Return [x, y] of the center of cell containing provided text 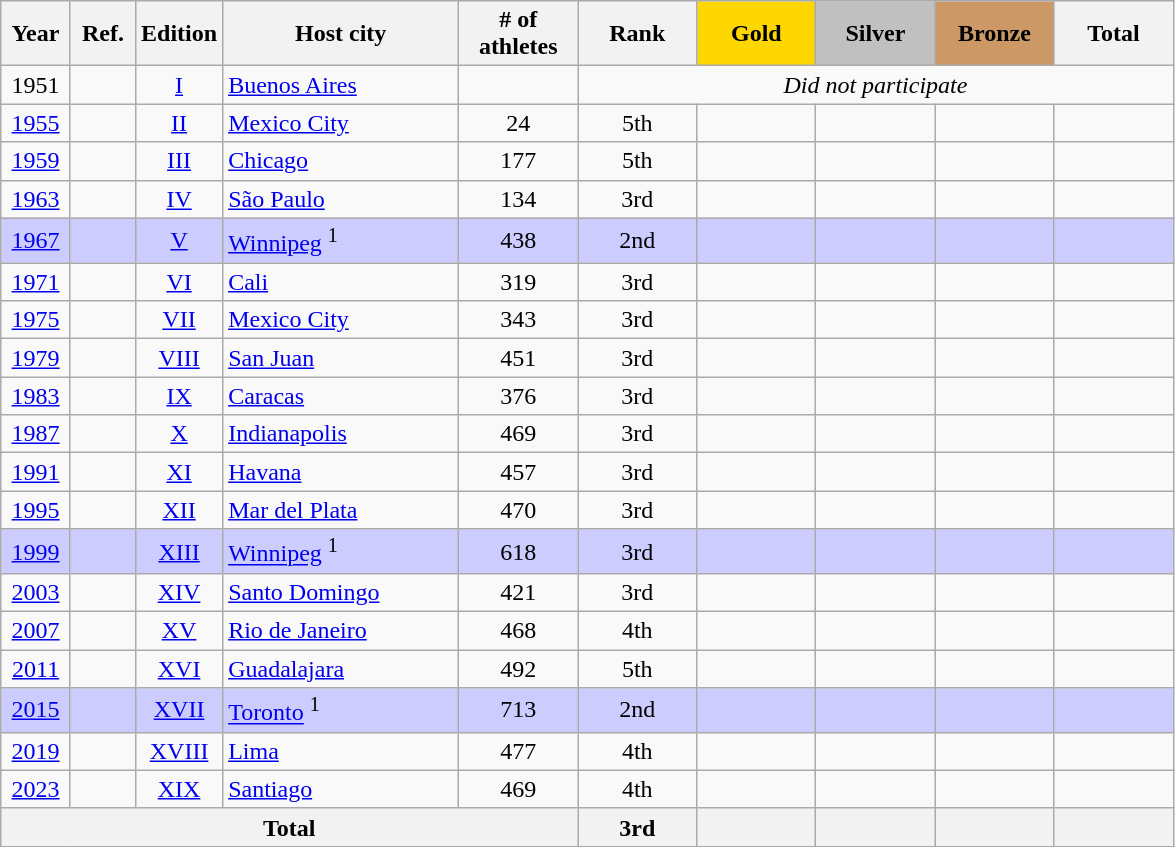
São Paulo [341, 199]
XVI [180, 669]
2023 [36, 789]
1975 [36, 320]
VII [180, 320]
Rank [638, 34]
XVII [180, 710]
1995 [36, 510]
Ref. [102, 34]
618 [518, 552]
XII [180, 510]
713 [518, 710]
Edition [180, 34]
Lima [341, 751]
Host city [341, 34]
XIX [180, 789]
XVIII [180, 751]
Indianapolis [341, 434]
Gold [756, 34]
470 [518, 510]
2003 [36, 593]
II [180, 123]
2015 [36, 710]
XIII [180, 552]
# of athletes [518, 34]
Caracas [341, 396]
Cali [341, 282]
Did not participate [876, 85]
1959 [36, 161]
San Juan [341, 358]
477 [518, 751]
2007 [36, 631]
XV [180, 631]
492 [518, 669]
1999 [36, 552]
Toronto 1 [341, 710]
2011 [36, 669]
468 [518, 631]
1955 [36, 123]
Buenos Aires [341, 85]
Chicago [341, 161]
V [180, 240]
376 [518, 396]
421 [518, 593]
457 [518, 472]
319 [518, 282]
451 [518, 358]
24 [518, 123]
Guadalajara [341, 669]
Mar del Plata [341, 510]
VI [180, 282]
III [180, 161]
438 [518, 240]
XIV [180, 593]
343 [518, 320]
X [180, 434]
1963 [36, 199]
IV [180, 199]
VIII [180, 358]
1951 [36, 85]
1987 [36, 434]
177 [518, 161]
1971 [36, 282]
1991 [36, 472]
IX [180, 396]
Santo Domingo [341, 593]
Havana [341, 472]
2019 [36, 751]
Rio de Janeiro [341, 631]
I [180, 85]
Santiago [341, 789]
Year [36, 34]
1979 [36, 358]
Silver [876, 34]
XI [180, 472]
1983 [36, 396]
1967 [36, 240]
Bronze [994, 34]
134 [518, 199]
